Provide the (x, y) coordinate of the cell's center where the given text is located.  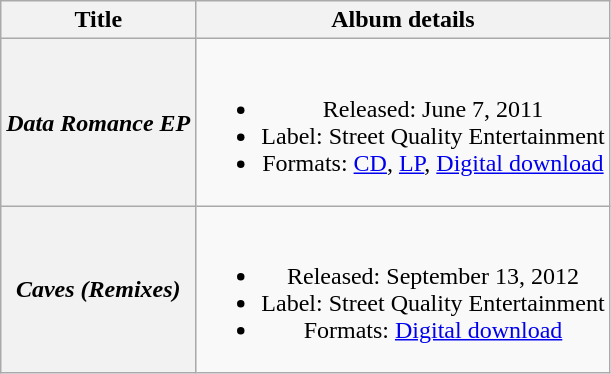
Released: September 13, 2012Label: Street Quality EntertainmentFormats: Digital download (403, 290)
Data Romance EP (98, 122)
Album details (403, 20)
Released: June 7, 2011Label: Street Quality EntertainmentFormats: CD, LP, Digital download (403, 122)
Title (98, 20)
Caves (Remixes) (98, 290)
